Detect which cell encompasses the target text, then output its [x, y] center coordinate. 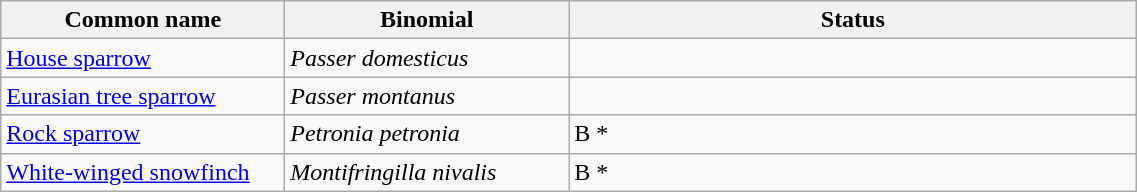
House sparrow [143, 58]
Passer domesticus [427, 58]
Eurasian tree sparrow [143, 96]
Petronia petronia [427, 134]
Common name [143, 20]
Montifringilla nivalis [427, 172]
Binomial [427, 20]
Rock sparrow [143, 134]
White-winged snowfinch [143, 172]
Passer montanus [427, 96]
Status [853, 20]
